For the text-containing cell, return its midpoint in [x, y] coordinate format. 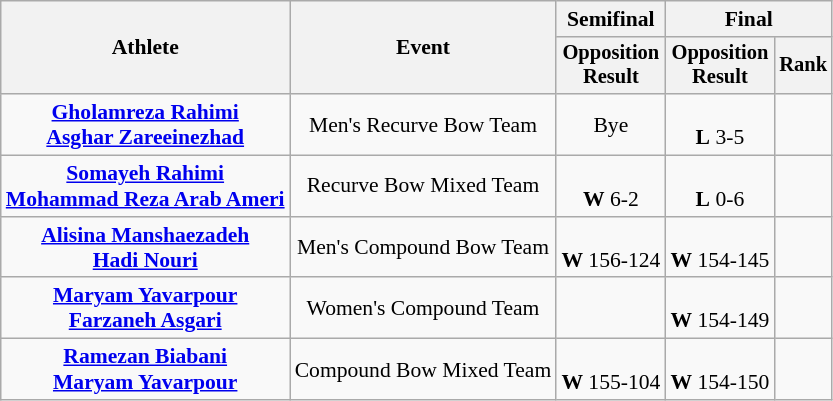
W 155-104 [610, 370]
Alisina ManshaezadehHadi Nouri [146, 248]
L 0-6 [720, 186]
Somayeh RahimiMohammad Reza Arab Ameri [146, 186]
Men's Recurve Bow Team [424, 124]
Men's Compound Bow Team [424, 248]
Women's Compound Team [424, 308]
Compound Bow Mixed Team [424, 370]
Recurve Bow Mixed Team [424, 186]
W 6-2 [610, 186]
Athlete [146, 48]
W 154-150 [720, 370]
Semifinal [610, 19]
L 3-5 [720, 124]
Bye [610, 124]
Rank [803, 66]
W 156-124 [610, 248]
Final [748, 19]
Event [424, 48]
Gholamreza RahimiAsghar Zareeinezhad [146, 124]
Maryam YavarpourFarzaneh Asgari [146, 308]
W 154-149 [720, 308]
W 154-145 [720, 248]
Ramezan BiabaniMaryam Yavarpour [146, 370]
